Detect which cell encompasses the target text, then output its (x, y) center coordinate. 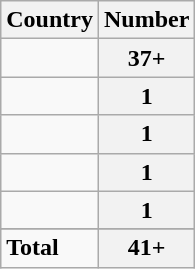
37+ (146, 58)
41+ (146, 248)
Total (50, 248)
Country (50, 20)
Number (146, 20)
